Return [X, Y] of the center of cell containing provided text 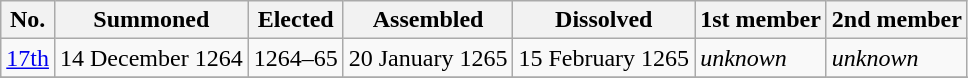
1264–65 [296, 58]
20 January 1265 [428, 58]
1st member [761, 20]
17th [28, 58]
2nd member [896, 20]
Dissolved [604, 20]
Assembled [428, 20]
Summoned [151, 20]
15 February 1265 [604, 58]
14 December 1264 [151, 58]
No. [28, 20]
Elected [296, 20]
